Return the (x, y) coordinate for the center point of the cell that contains the specified text.  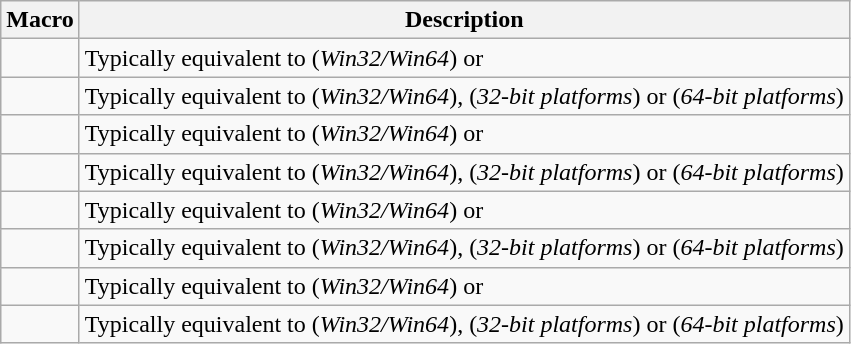
Macro (40, 20)
Description (464, 20)
